Provide the (X, Y) coordinate of the cell's center where the given text is located.  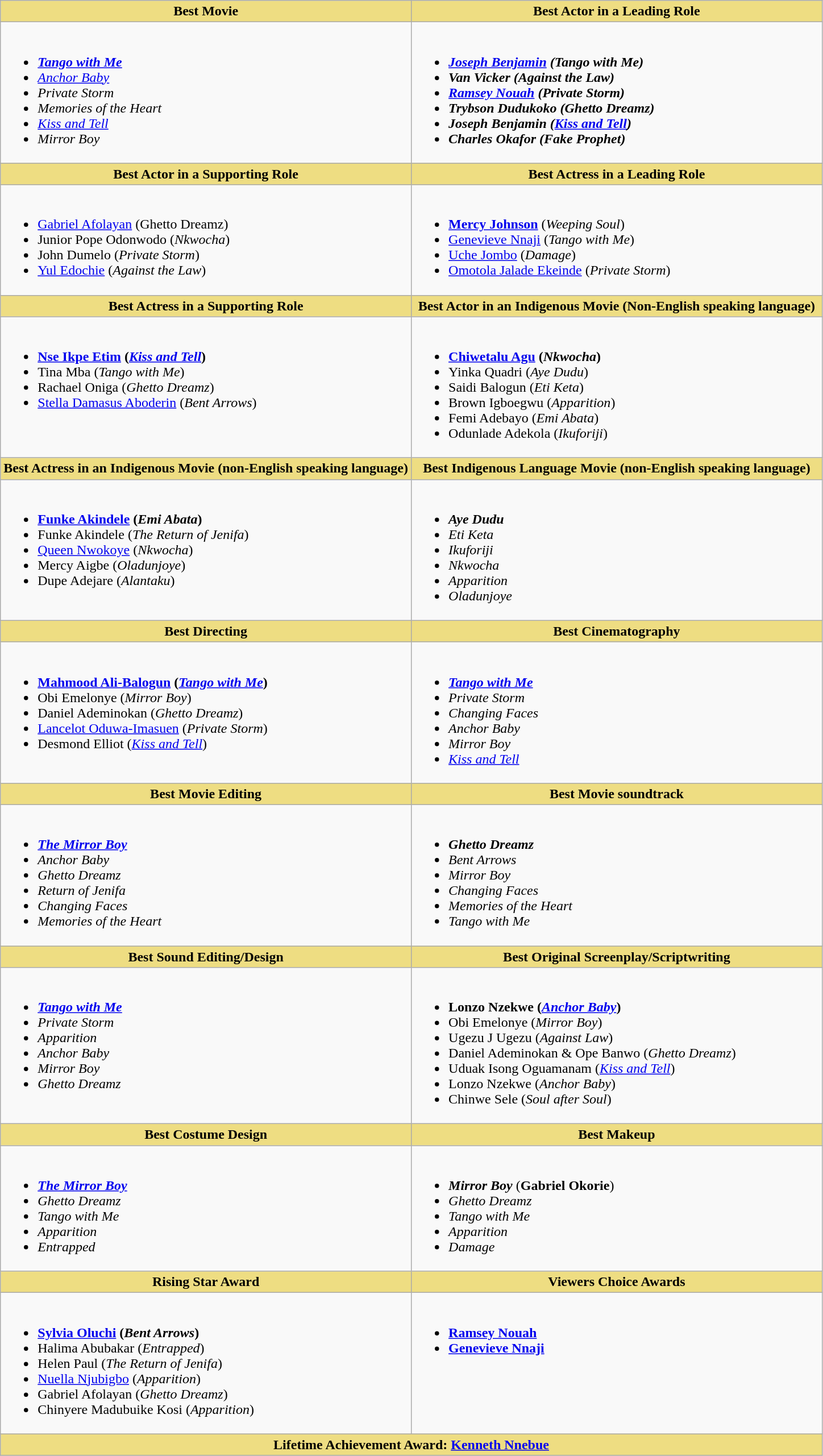
Best Directing (206, 631)
Best Actor in an Indigenous Movie (Non-English speaking language) (617, 306)
Aye DuduEti KetaIkuforijiNkwochaApparitionOladunjoye (617, 550)
Best Sound Editing/Design (206, 957)
Mirror Boy (Gabriel Okorie)Ghetto DreamzTango with MeApparitionDamage (617, 1209)
Best Movie (206, 11)
Rising Star Award (206, 1282)
The Mirror BoyAnchor BabyGhetto DreamzReturn of JenifaChanging FacesMemories of the Heart (206, 875)
Chiwetalu Agu (Nkwocha)Yinka Quadri (Aye Dudu)Saidi Balogun (Eti Keta)Brown Igboegwu (Apparition)Femi Adebayo (Emi Abata)Odunlade Adekola (Ikuforiji) (617, 387)
Best Indigenous Language Movie (non-English speaking language) (617, 468)
Best Actor in a Leading Role (617, 11)
Best Makeup (617, 1135)
The Mirror BoyGhetto DreamzTango with MeApparitionEntrapped (206, 1209)
Best Movie Editing (206, 794)
Best Actress in a Leading Role (617, 174)
Tango with MePrivate StormChanging FacesAnchor BabyMirror BoyKiss and Tell (617, 712)
Best Costume Design (206, 1135)
Nse Ikpe Etim (Kiss and Tell)Tina Mba (Tango with Me)Rachael Oniga (Ghetto Dreamz)Stella Damasus Aboderin (Bent Arrows) (206, 387)
Ghetto DreamzBent ArrowsMirror BoyChanging FacesMemories of the HeartTango with Me (617, 875)
Best Actress in an Indigenous Movie (non-English speaking language) (206, 468)
Best Actor in a Supporting Role (206, 174)
Viewers Choice Awards (617, 1282)
Best Cinematography (617, 631)
Funke Akindele (Emi Abata)Funke Akindele (The Return of Jenifa)Queen Nwokoye (Nkwocha)Mercy Aigbe (Oladunjoye)Dupe Adejare (Alantaku) (206, 550)
Mercy Johnson (Weeping Soul)Genevieve Nnaji (Tango with Me)Uche Jombo (Damage)Omotola Jalade Ekeinde (Private Storm) (617, 240)
Tango with MeAnchor BabyPrivate StormMemories of the HeartKiss and TellMirror Boy (206, 93)
Ramsey NouahGenevieve Nnaji (617, 1363)
Best Movie soundtrack (617, 794)
Gabriel Afolayan (Ghetto Dreamz)Junior Pope Odonwodo (Nkwocha)John Dumelo (Private Storm)Yul Edochie (Against the Law) (206, 240)
Tango with MePrivate StormApparitionAnchor BabyMirror BoyGhetto Dreamz (206, 1046)
Lifetime Achievement Award: Kenneth Nnebue (411, 1445)
Best Original Screenplay/Scriptwriting (617, 957)
Best Actress in a Supporting Role (206, 306)
